Return [x, y] of the center of cell containing provided text 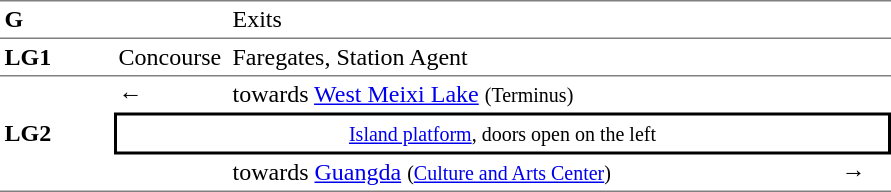
Island platform, doors open on the left [502, 133]
Concourse [171, 58]
← [171, 94]
LG2 [57, 134]
towards West Meixi Lake (Terminus) [532, 94]
Faregates, Station Agent [532, 58]
Exits [532, 20]
LG1 [57, 58]
towards Guangda (Culture and Arts Center) [532, 173]
G [57, 20]
→ [864, 173]
